Determine the [X, Y] coordinate at the center of the cell enclosing the given text.  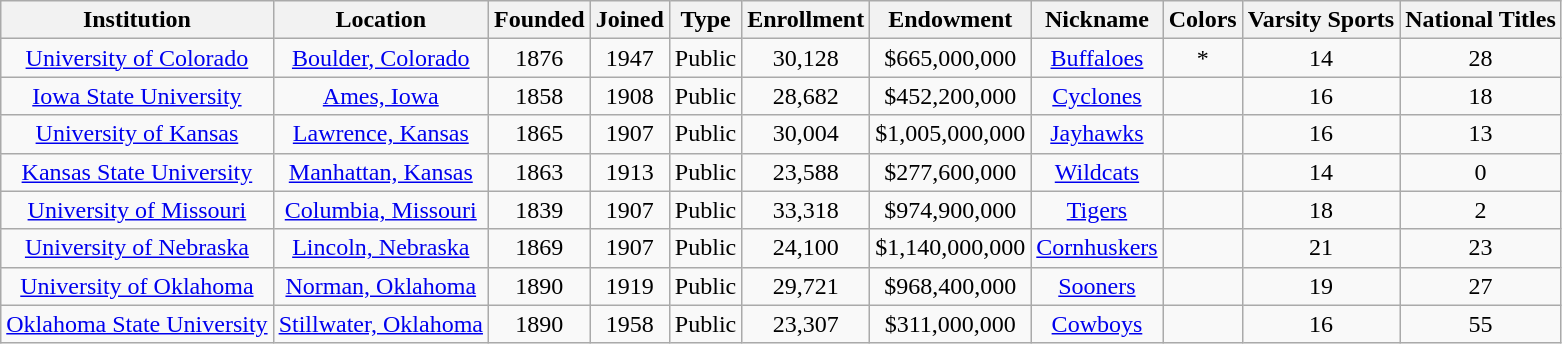
23 [1481, 248]
1908 [630, 96]
Kansas State University [137, 172]
Oklahoma State University [137, 324]
23,588 [806, 172]
Lincoln, Nebraska [380, 248]
Manhattan, Kansas [380, 172]
1919 [630, 286]
24,100 [806, 248]
Sooners [1097, 286]
30,004 [806, 134]
30,128 [806, 58]
Endowment [950, 20]
27 [1481, 286]
Buffaloes [1097, 58]
$974,900,000 [950, 210]
1858 [539, 96]
University of Oklahoma [137, 286]
Nickname [1097, 20]
Tigers [1097, 210]
55 [1481, 324]
29,721 [806, 286]
Stillwater, Oklahoma [380, 324]
Type [705, 20]
University of Nebraska [137, 248]
1869 [539, 248]
33,318 [806, 210]
1958 [630, 324]
$452,200,000 [950, 96]
1876 [539, 58]
Location [380, 20]
23,307 [806, 324]
$968,400,000 [950, 286]
Institution [137, 20]
1865 [539, 134]
Wildcats [1097, 172]
National Titles [1481, 20]
Columbia, Missouri [380, 210]
Jayhawks [1097, 134]
$311,000,000 [950, 324]
Cowboys [1097, 324]
1863 [539, 172]
$277,600,000 [950, 172]
University of Missouri [137, 210]
1913 [630, 172]
28 [1481, 58]
2 [1481, 210]
$1,140,000,000 [950, 248]
Enrollment [806, 20]
21 [1321, 248]
Varsity Sports [1321, 20]
Cyclones [1097, 96]
University of Kansas [137, 134]
Ames, Iowa [380, 96]
Iowa State University [137, 96]
Joined [630, 20]
* [1202, 58]
1839 [539, 210]
19 [1321, 286]
0 [1481, 172]
$665,000,000 [950, 58]
Cornhuskers [1097, 248]
28,682 [806, 96]
13 [1481, 134]
Colors [1202, 20]
Boulder, Colorado [380, 58]
1947 [630, 58]
University of Colorado [137, 58]
$1,005,000,000 [950, 134]
Lawrence, Kansas [380, 134]
Norman, Oklahoma [380, 286]
Founded [539, 20]
